Identify which cell holds the provided text, then report its (x, y) central coordinate. 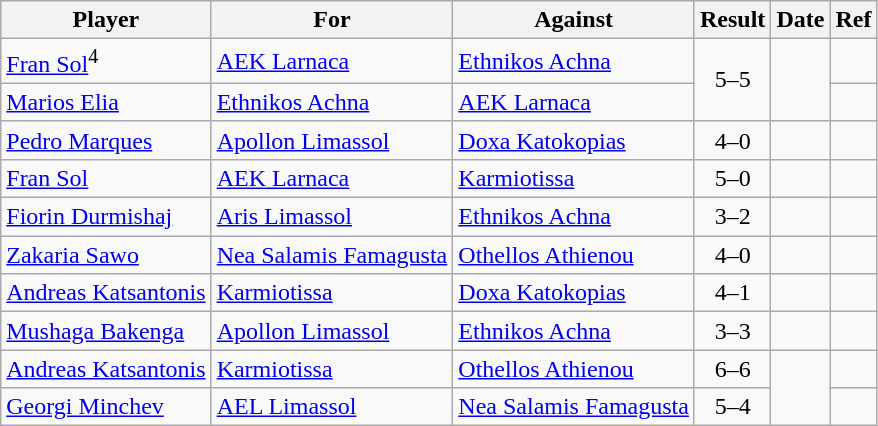
AEL Limassol (332, 407)
5–5 (732, 80)
For (332, 20)
6–6 (732, 369)
Fran Sol (106, 178)
3–2 (732, 217)
4–1 (732, 293)
Fiorin Durmishaj (106, 217)
Against (574, 20)
Aris Limassol (332, 217)
Result (732, 20)
5–4 (732, 407)
Ref (854, 20)
3–3 (732, 331)
Mushaga Bakenga (106, 331)
Player (106, 20)
Georgi Minchev (106, 407)
Fran Sol4 (106, 62)
5–0 (732, 178)
Zakaria Sawo (106, 255)
Marios Elia (106, 102)
Date (800, 20)
Pedro Marques (106, 140)
